Scan for the cell matching the given text and deliver its [x, y] coordinate at center. 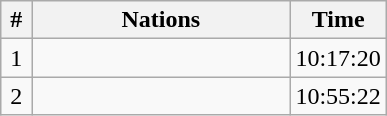
10:17:20 [338, 58]
Nations [161, 20]
2 [16, 96]
1 [16, 58]
Time [338, 20]
10:55:22 [338, 96]
# [16, 20]
